Return the [X, Y] coordinate for the center point of the cell that contains the specified text.  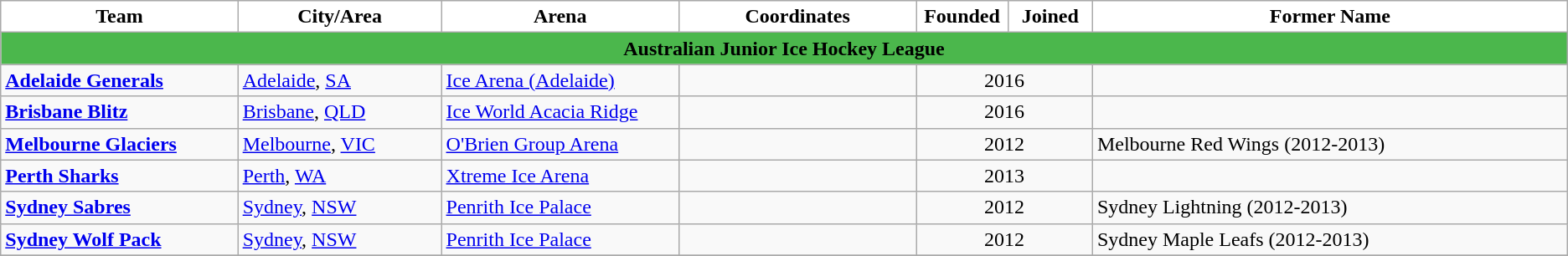
Sydney Lightning (2012-2013) [1330, 207]
Xtreme Ice Arena [560, 176]
Brisbane Blitz [119, 112]
Melbourne Glaciers [119, 144]
Sydney Wolf Pack [119, 239]
Adelaide Generals [119, 80]
Melbourne, VIC [340, 144]
Founded [962, 17]
City/Area [340, 17]
Former Name [1330, 17]
Coordinates [797, 17]
2013 [1005, 176]
O'Brien Group Arena [560, 144]
Australian Junior Ice Hockey League [784, 49]
Melbourne Red Wings (2012-2013) [1330, 144]
Joined [1050, 17]
Perth, WA [340, 176]
Team [119, 17]
Arena [560, 17]
Ice Arena (Adelaide) [560, 80]
Sydney Maple Leafs (2012-2013) [1330, 239]
Adelaide, SA [340, 80]
Ice World Acacia Ridge [560, 112]
Brisbane, QLD [340, 112]
Perth Sharks [119, 176]
Sydney Sabres [119, 207]
